Extract the [x, y] coordinate from the center of the cell holding the provided text.  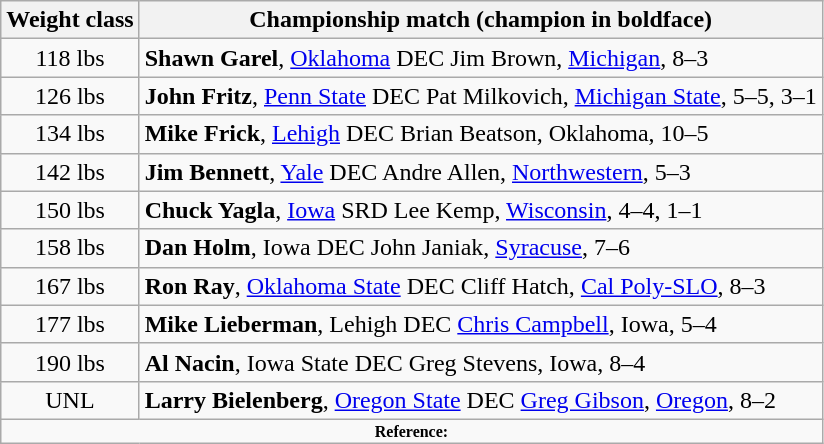
Ron Ray, Oklahoma State DEC Cliff Hatch, Cal Poly-SLO, 8–3 [480, 286]
142 lbs [70, 172]
Shawn Garel, Oklahoma DEC Jim Brown, Michigan, 8–3 [480, 58]
126 lbs [70, 96]
Jim Bennett, Yale DEC Andre Allen, Northwestern, 5–3 [480, 172]
190 lbs [70, 362]
134 lbs [70, 134]
Larry Bielenberg, Oregon State DEC Greg Gibson, Oregon, 8–2 [480, 400]
Weight class [70, 20]
118 lbs [70, 58]
Mike Lieberman, Lehigh DEC Chris Campbell, Iowa, 5–4 [480, 324]
Dan Holm, Iowa DEC John Janiak, Syracuse, 7–6 [480, 248]
Reference: [412, 431]
Mike Frick, Lehigh DEC Brian Beatson, Oklahoma, 10–5 [480, 134]
177 lbs [70, 324]
Al Nacin, Iowa State DEC Greg Stevens, Iowa, 8–4 [480, 362]
150 lbs [70, 210]
Chuck Yagla, Iowa SRD Lee Kemp, Wisconsin, 4–4, 1–1 [480, 210]
158 lbs [70, 248]
Championship match (champion in boldface) [480, 20]
167 lbs [70, 286]
UNL [70, 400]
John Fritz, Penn State DEC Pat Milkovich, Michigan State, 5–5, 3–1 [480, 96]
